Search for the cell housing the specified text and yield its [x, y] center coordinate. 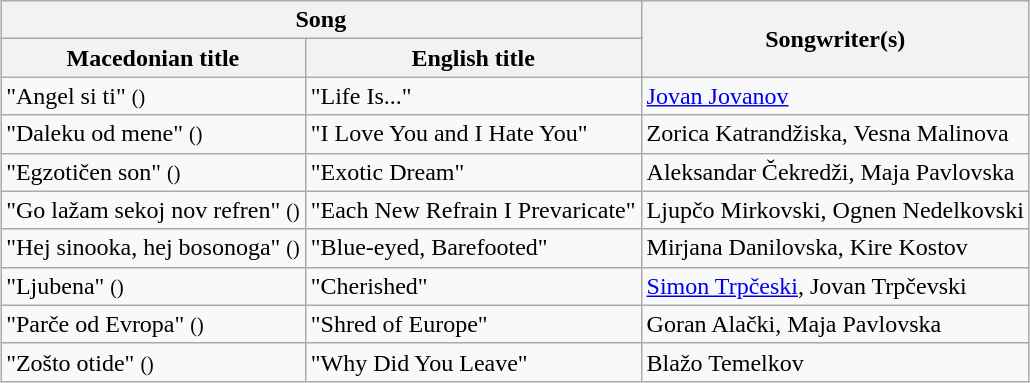
"Parče od Evropa" () [154, 324]
"Ljubena" () [154, 286]
"Shred of Europe" [473, 324]
English title [473, 58]
"Each New Refrain I Prevaricate" [473, 210]
"Cherished" [473, 286]
"Exotic Dream" [473, 172]
Blažo Temelkov [835, 362]
"Why Did You Leave" [473, 362]
"Egzotičen son" () [154, 172]
"Life Is..." [473, 96]
Zorica Katrandžiska, Vesna Malinova [835, 134]
"I Love You and I Hate You" [473, 134]
"Blue-eyed, Barefooted" [473, 248]
"Daleku od mene" () [154, 134]
"Hej sinooka, hej bosonoga" () [154, 248]
Aleksandar Čekredži, Maja Pavlovska [835, 172]
Ljupčo Mirkovski, Ognen Nedelkovski [835, 210]
"Zošto otide" () [154, 362]
Jovan Jovanov [835, 96]
Macedonian title [154, 58]
Mirjana Danilovska, Kire Kostov [835, 248]
Songwriter(s) [835, 39]
Song [321, 20]
Goran Alački, Maja Pavlovska [835, 324]
Simon Trpčeski, Jovan Trpčevski [835, 286]
"Angel si ti" () [154, 96]
"Go lažam sekoj nov refren" () [154, 210]
